Identify which cell holds the provided text, then report its (x, y) central coordinate. 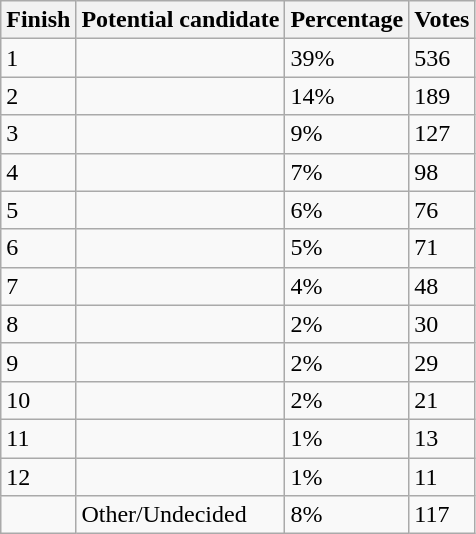
4% (347, 286)
5% (347, 248)
10 (38, 400)
7 (38, 286)
Percentage (347, 20)
189 (442, 96)
12 (38, 477)
6% (347, 210)
4 (38, 172)
9 (38, 362)
Finish (38, 20)
536 (442, 58)
9% (347, 134)
5 (38, 210)
98 (442, 172)
Other/Undecided (180, 515)
71 (442, 248)
29 (442, 362)
6 (38, 248)
8% (347, 515)
39% (347, 58)
7% (347, 172)
2 (38, 96)
127 (442, 134)
48 (442, 286)
3 (38, 134)
1 (38, 58)
13 (442, 438)
8 (38, 324)
Votes (442, 20)
76 (442, 210)
14% (347, 96)
21 (442, 400)
30 (442, 324)
117 (442, 515)
Potential candidate (180, 20)
